Capture the cell that displays the provided text and extract its [x, y] central coordinate. 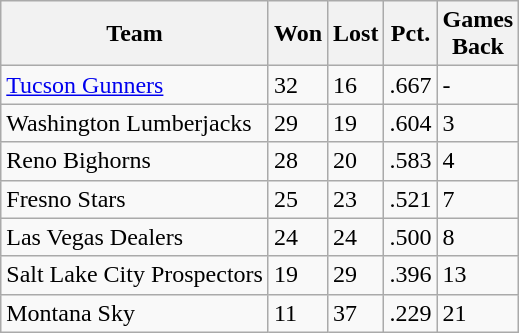
Lost [356, 34]
.583 [410, 161]
3 [478, 123]
.229 [410, 313]
Team [135, 34]
11 [298, 313]
Washington Lumberjacks [135, 123]
Pct. [410, 34]
32 [298, 85]
.396 [410, 275]
Las Vegas Dealers [135, 237]
20 [356, 161]
13 [478, 275]
.521 [410, 199]
Tucson Gunners [135, 85]
.500 [410, 237]
.667 [410, 85]
GamesBack [478, 34]
25 [298, 199]
4 [478, 161]
23 [356, 199]
- [478, 85]
Fresno Stars [135, 199]
37 [356, 313]
Reno Bighorns [135, 161]
28 [298, 161]
16 [356, 85]
Salt Lake City Prospectors [135, 275]
8 [478, 237]
Won [298, 34]
.604 [410, 123]
7 [478, 199]
21 [478, 313]
Montana Sky [135, 313]
